For the text-containing cell, return its midpoint in (X, Y) coordinate format. 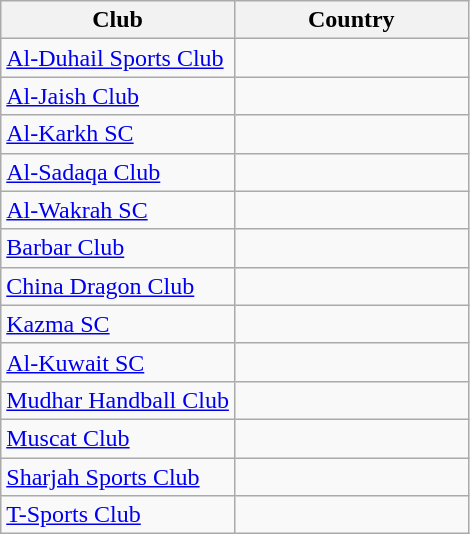
T-Sports Club (118, 515)
Al-Sadaqa Club (118, 172)
China Dragon Club (118, 286)
Barbar Club (118, 248)
Kazma SC (118, 324)
Al-Jaish Club (118, 96)
Mudhar Handball Club (118, 400)
Club (118, 20)
Al-Wakrah SC (118, 210)
Al-Duhail Sports Club (118, 58)
Al-Karkh SC (118, 134)
Muscat Club (118, 438)
Country (351, 20)
Al-Kuwait SC (118, 362)
Sharjah Sports Club (118, 477)
